Return the (X, Y) coordinate for the center point of the cell that contains the specified text.  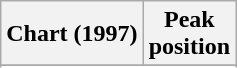
Peak position (189, 34)
Chart (1997) (72, 34)
